Determine the (x, y) coordinate at the center of the cell enclosing the given text.  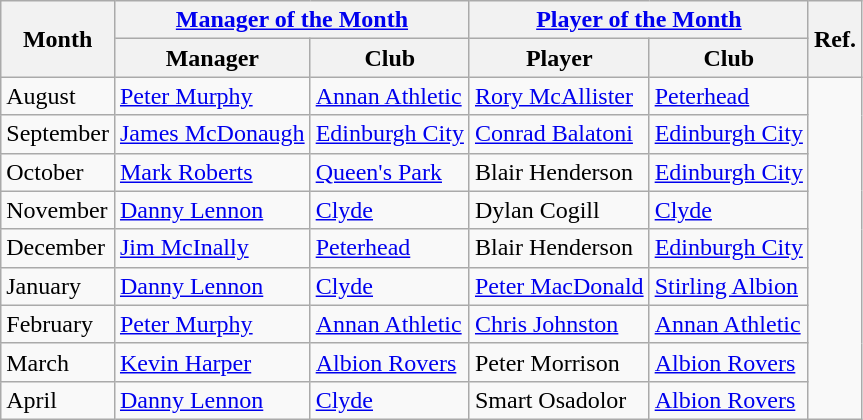
Peter Morrison (559, 362)
Month (58, 39)
August (58, 96)
Manager (212, 58)
Dylan Cogill (559, 210)
Kevin Harper (212, 362)
Jim McInally (212, 248)
April (58, 400)
Stirling Albion (728, 286)
February (58, 324)
November (58, 210)
Mark Roberts (212, 172)
Queen's Park (390, 172)
October (58, 172)
Player (559, 58)
December (58, 248)
Conrad Balatoni (559, 134)
James McDonaugh (212, 134)
Rory McAllister (559, 96)
Ref. (834, 39)
January (58, 286)
Player of the Month (638, 20)
September (58, 134)
Chris Johnston (559, 324)
Peter MacDonald (559, 286)
Manager of the Month (292, 20)
Smart Osadolor (559, 400)
March (58, 362)
